Extract the (X, Y) coordinate from the center of the cell holding the provided text.  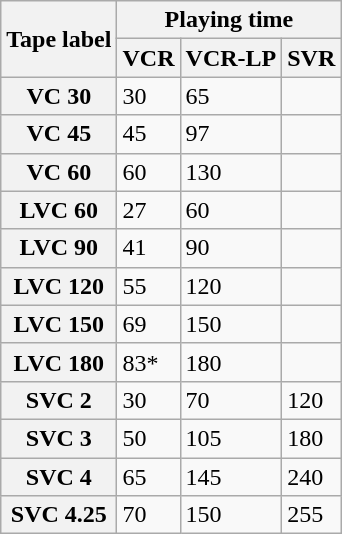
LVC 150 (59, 324)
50 (148, 438)
SVC 2 (59, 400)
SVC 4 (59, 477)
LVC 60 (59, 210)
Tape label (59, 39)
SVC 4.25 (59, 515)
240 (312, 477)
45 (148, 134)
SVC 3 (59, 438)
VCR-LP (231, 58)
105 (231, 438)
LVC 120 (59, 286)
Playing time (229, 20)
VC 60 (59, 172)
VCR (148, 58)
69 (148, 324)
SVR (312, 58)
VC 45 (59, 134)
255 (312, 515)
VC 30 (59, 96)
130 (231, 172)
90 (231, 248)
97 (231, 134)
LVC 90 (59, 248)
83* (148, 362)
LVC 180 (59, 362)
41 (148, 248)
55 (148, 286)
145 (231, 477)
27 (148, 210)
